Provide the [x, y] coordinate of the cell's center where the given text is located.  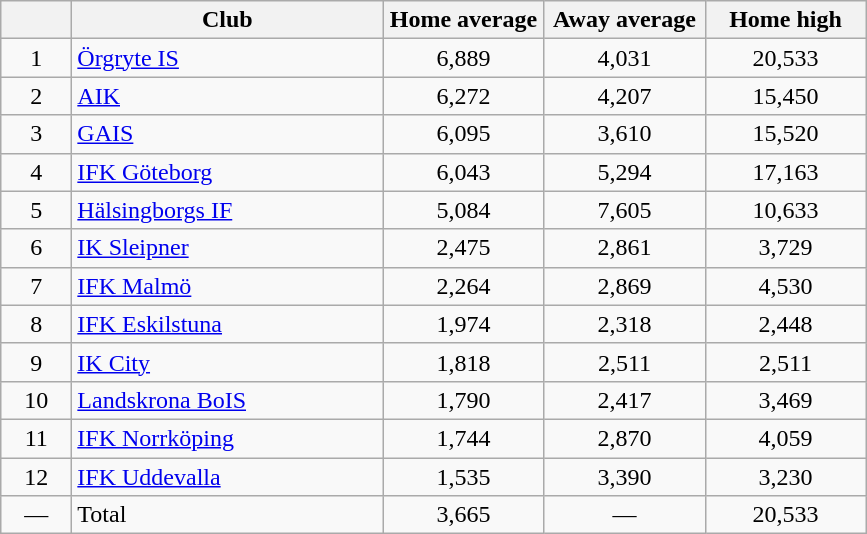
12 [36, 477]
3 [36, 134]
7 [36, 286]
4,059 [786, 438]
6,272 [464, 96]
Away average [624, 20]
AIK [228, 96]
2,861 [624, 248]
Home average [464, 20]
17,163 [786, 172]
2 [36, 96]
2,264 [464, 286]
3,469 [786, 400]
Örgryte IS [228, 58]
4 [36, 172]
2,869 [624, 286]
2,475 [464, 248]
4,530 [786, 286]
Club [228, 20]
IFK Eskilstuna [228, 324]
1,818 [464, 362]
IK Sleipner [228, 248]
2,448 [786, 324]
3,665 [464, 515]
5 [36, 210]
5,294 [624, 172]
IK City [228, 362]
11 [36, 438]
1,974 [464, 324]
6,043 [464, 172]
15,520 [786, 134]
7,605 [624, 210]
9 [36, 362]
4,031 [624, 58]
2,870 [624, 438]
1,744 [464, 438]
4,207 [624, 96]
6,095 [464, 134]
1 [36, 58]
6,889 [464, 58]
IFK Malmö [228, 286]
IFK Norrköping [228, 438]
15,450 [786, 96]
Home high [786, 20]
3,729 [786, 248]
Total [228, 515]
5,084 [464, 210]
3,610 [624, 134]
2,318 [624, 324]
1,790 [464, 400]
Landskrona BoIS [228, 400]
GAIS [228, 134]
10,633 [786, 210]
10 [36, 400]
1,535 [464, 477]
IFK Uddevalla [228, 477]
3,390 [624, 477]
IFK Göteborg [228, 172]
3,230 [786, 477]
6 [36, 248]
2,417 [624, 400]
Hälsingborgs IF [228, 210]
8 [36, 324]
